Search for the cell housing the specified text and yield its (X, Y) center coordinate. 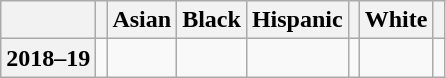
White (396, 20)
Asian (142, 20)
Hispanic (297, 20)
2018–19 (48, 58)
Black (212, 20)
